Capture the cell that displays the provided text and extract its [x, y] central coordinate. 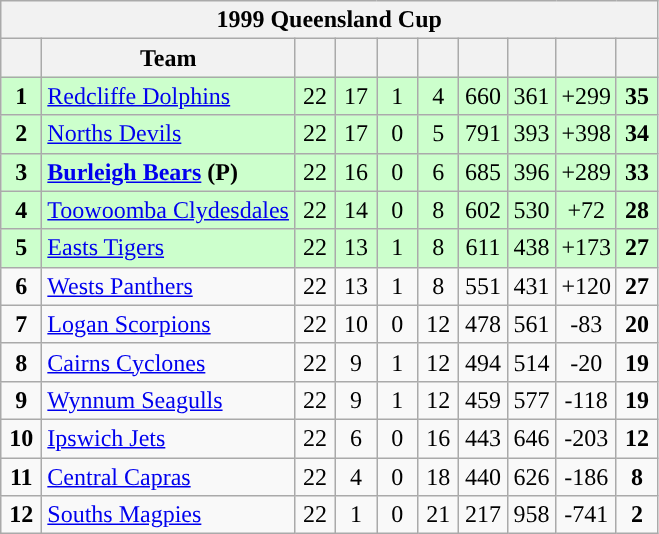
Wests Panthers [168, 286]
438 [532, 248]
431 [532, 286]
685 [484, 172]
Redcliffe Dolphins [168, 96]
33 [636, 172]
217 [484, 515]
530 [532, 210]
459 [484, 400]
660 [484, 96]
Logan Scorpions [168, 324]
34 [636, 134]
646 [532, 438]
396 [532, 172]
21 [438, 515]
514 [532, 362]
18 [438, 477]
35 [636, 96]
561 [532, 324]
Ipswich Jets [168, 438]
+398 [586, 134]
611 [484, 248]
443 [484, 438]
361 [532, 96]
551 [484, 286]
958 [532, 515]
Burleigh Bears (P) [168, 172]
Central Capras [168, 477]
Wynnum Seagulls [168, 400]
Norths Devils [168, 134]
577 [532, 400]
Easts Tigers [168, 248]
Toowoomba Clydesdales [168, 210]
7 [22, 324]
478 [484, 324]
Souths Magpies [168, 515]
28 [636, 210]
1999 Queensland Cup [330, 20]
+120 [586, 286]
440 [484, 477]
-20 [586, 362]
14 [356, 210]
+289 [586, 172]
494 [484, 362]
393 [532, 134]
-118 [586, 400]
791 [484, 134]
3 [22, 172]
+173 [586, 248]
602 [484, 210]
20 [636, 324]
+72 [586, 210]
-203 [586, 438]
-741 [586, 515]
626 [532, 477]
+299 [586, 96]
Team [168, 58]
-186 [586, 477]
11 [22, 477]
Cairns Cyclones [168, 362]
-83 [586, 324]
